Output the (x, y) coordinate of the center of the cell containing the given text.  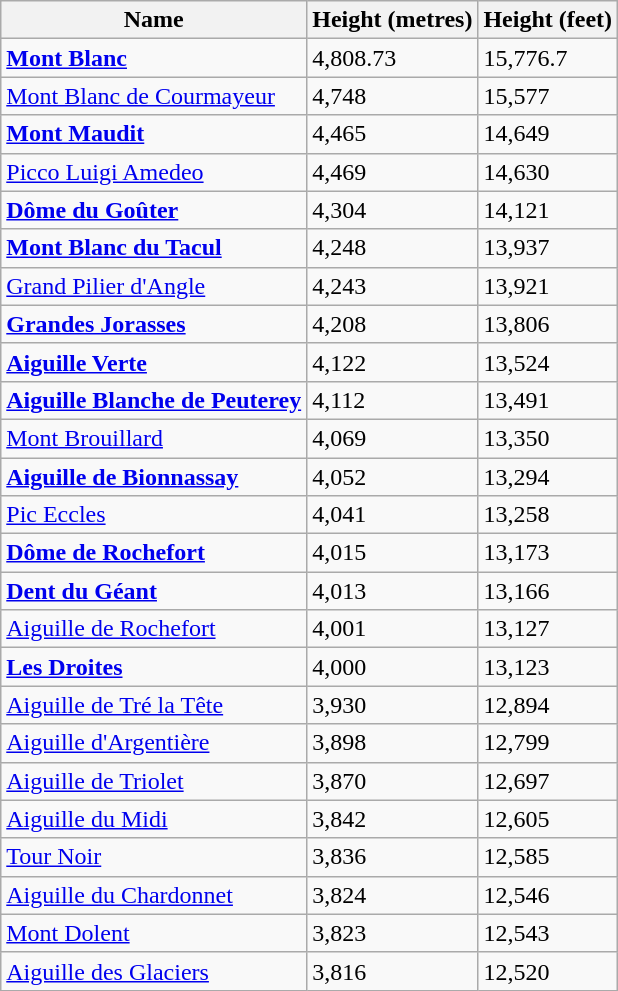
4,000 (392, 667)
12,585 (548, 857)
12,543 (548, 933)
Aiguille du Chardonnet (154, 895)
Aiguille de Rochefort (154, 629)
3,898 (392, 743)
3,870 (392, 781)
Mont Maudit (154, 134)
4,208 (392, 324)
Dôme du Goûter (154, 210)
12,799 (548, 743)
Les Droites (154, 667)
Dôme de Rochefort (154, 553)
4,122 (392, 362)
4,112 (392, 400)
Aiguille de Triolet (154, 781)
Aiguille du Midi (154, 819)
Aiguille de Tré la Tête (154, 705)
3,823 (392, 933)
4,465 (392, 134)
Aiguille Blanche de Peuterey (154, 400)
13,258 (548, 515)
Aiguille des Glaciers (154, 971)
13,350 (548, 438)
13,491 (548, 400)
13,937 (548, 248)
13,524 (548, 362)
14,121 (548, 210)
3,824 (392, 895)
4,243 (392, 286)
4,052 (392, 477)
4,069 (392, 438)
12,520 (548, 971)
Mont Brouillard (154, 438)
Picco Luigi Amedeo (154, 172)
13,294 (548, 477)
3,930 (392, 705)
Mont Blanc (154, 58)
Aiguille Verte (154, 362)
13,921 (548, 286)
4,304 (392, 210)
4,013 (392, 591)
13,806 (548, 324)
Height (metres) (392, 20)
Aiguille de Bionnassay (154, 477)
Aiguille d'Argentière (154, 743)
4,248 (392, 248)
Mont Dolent (154, 933)
Grandes Jorasses (154, 324)
Pic Eccles (154, 515)
4,748 (392, 96)
Tour Noir (154, 857)
12,697 (548, 781)
12,546 (548, 895)
13,127 (548, 629)
4,041 (392, 515)
Name (154, 20)
15,577 (548, 96)
13,123 (548, 667)
Height (feet) (548, 20)
15,776.7 (548, 58)
Dent du Géant (154, 591)
3,836 (392, 857)
Grand Pilier d'Angle (154, 286)
Mont Blanc du Tacul (154, 248)
3,816 (392, 971)
12,894 (548, 705)
3,842 (392, 819)
13,173 (548, 553)
4,015 (392, 553)
4,001 (392, 629)
4,808.73 (392, 58)
14,649 (548, 134)
Mont Blanc de Courmayeur (154, 96)
14,630 (548, 172)
13,166 (548, 591)
4,469 (392, 172)
12,605 (548, 819)
